Determine the (x, y) coordinate at the center of the cell enclosing the given text.  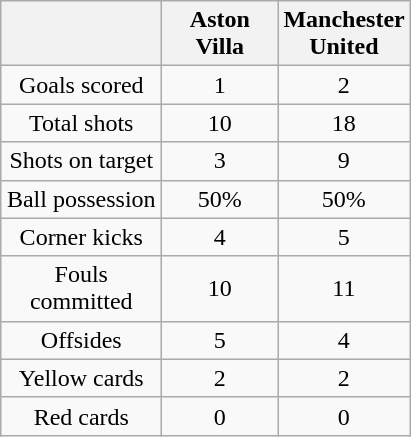
Manchester United (344, 34)
Red cards (82, 416)
Goals scored (82, 85)
11 (344, 288)
Aston Villa (220, 34)
3 (220, 161)
Ball possession (82, 199)
Total shots (82, 123)
Fouls committed (82, 288)
18 (344, 123)
Corner kicks (82, 237)
Yellow cards (82, 378)
9 (344, 161)
Offsides (82, 340)
Shots on target (82, 161)
1 (220, 85)
